Return [x, y] of the center of cell containing provided text 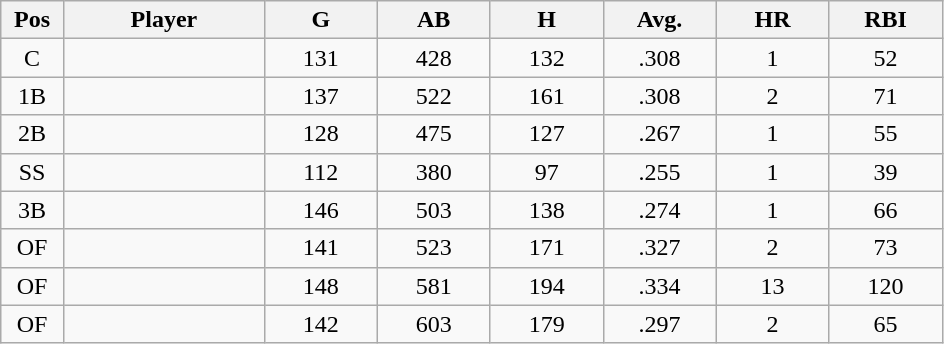
39 [886, 172]
66 [886, 210]
581 [434, 286]
132 [546, 58]
522 [434, 96]
161 [546, 96]
603 [434, 324]
523 [434, 248]
55 [886, 134]
503 [434, 210]
.255 [660, 172]
128 [320, 134]
148 [320, 286]
179 [546, 324]
138 [546, 210]
194 [546, 286]
Player [164, 20]
65 [886, 324]
380 [434, 172]
1B [32, 96]
73 [886, 248]
.267 [660, 134]
127 [546, 134]
141 [320, 248]
52 [886, 58]
97 [546, 172]
.334 [660, 286]
RBI [886, 20]
Avg. [660, 20]
C [32, 58]
131 [320, 58]
142 [320, 324]
13 [772, 286]
SS [32, 172]
AB [434, 20]
475 [434, 134]
3B [32, 210]
Pos [32, 20]
171 [546, 248]
428 [434, 58]
112 [320, 172]
71 [886, 96]
.327 [660, 248]
137 [320, 96]
146 [320, 210]
G [320, 20]
.297 [660, 324]
2B [32, 134]
120 [886, 286]
.274 [660, 210]
HR [772, 20]
H [546, 20]
